Extract the [x, y] coordinate from the center of the cell holding the provided text.  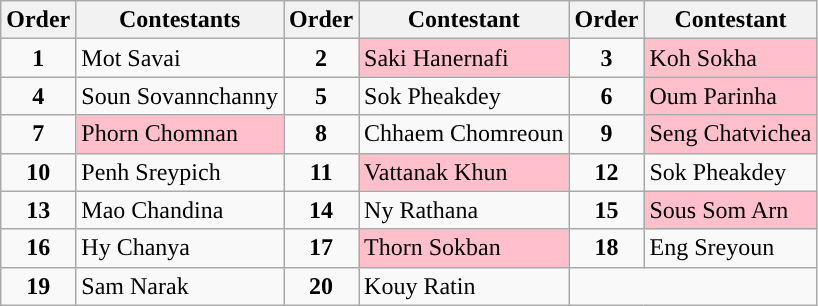
20 [322, 286]
10 [38, 172]
8 [322, 134]
Phorn Chomnan [180, 134]
15 [606, 210]
Oum Parinha [730, 96]
Vattanak Khun [464, 172]
7 [38, 134]
Seng Chatvichea [730, 134]
13 [38, 210]
18 [606, 248]
17 [322, 248]
4 [38, 96]
Mao Chandina [180, 210]
5 [322, 96]
1 [38, 58]
Koh Sokha [730, 58]
Contestants [180, 20]
Sam Narak [180, 286]
12 [606, 172]
16 [38, 248]
Soun Sovannchanny [180, 96]
19 [38, 286]
11 [322, 172]
Hy Chanya [180, 248]
Chhaem Chomreoun [464, 134]
Eng Sreyoun [730, 248]
14 [322, 210]
6 [606, 96]
3 [606, 58]
Mot Savai [180, 58]
Kouy Ratin [464, 286]
Ny Rathana [464, 210]
Penh Sreypich [180, 172]
Sous Som Arn [730, 210]
9 [606, 134]
2 [322, 58]
Saki Hanernafi [464, 58]
Thorn Sokban [464, 248]
